Extract the [X, Y] coordinate from the center of the cell holding the provided text.  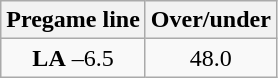
Pregame line [74, 20]
48.0 [210, 58]
LA –6.5 [74, 58]
Over/under [210, 20]
